Search for the cell housing the specified text and yield its (X, Y) center coordinate. 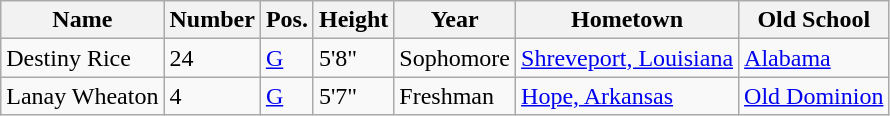
Name (82, 20)
Shreveport, Louisiana (628, 58)
Old Dominion (814, 96)
Lanay Wheaton (82, 96)
Hope, Arkansas (628, 96)
24 (212, 58)
4 (212, 96)
Height (353, 20)
Destiny Rice (82, 58)
Old School (814, 20)
Year (455, 20)
Pos. (286, 20)
Sophomore (455, 58)
Hometown (628, 20)
Freshman (455, 96)
5'7" (353, 96)
Number (212, 20)
5'8" (353, 58)
Alabama (814, 58)
